Determine the (x, y) coordinate at the center of the cell enclosing the given text.  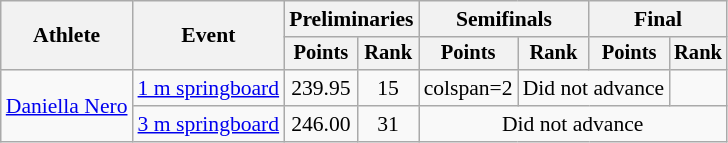
246.00 (321, 124)
Semifinals (504, 19)
Event (209, 36)
3 m springboard (209, 124)
Final (658, 19)
colspan=2 (468, 88)
Daniella Nero (67, 106)
15 (388, 88)
239.95 (321, 88)
1 m springboard (209, 88)
Preliminaries (351, 19)
31 (388, 124)
Athlete (67, 36)
